Output the [x, y] coordinate of the center of the cell containing the given text.  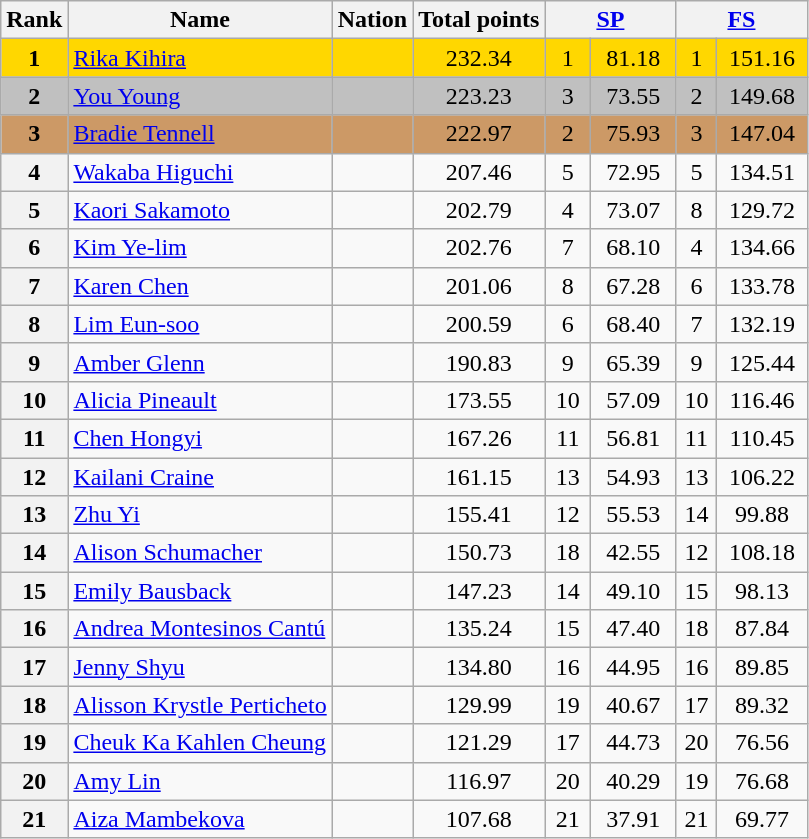
106.22 [762, 477]
201.06 [479, 286]
56.81 [634, 438]
129.99 [479, 705]
133.78 [762, 286]
Jenny Shyu [200, 667]
Alicia Pineault [200, 400]
Emily Bausback [200, 591]
76.68 [762, 781]
Bradie Tennell [200, 134]
147.04 [762, 134]
Andrea Montesinos Cantú [200, 629]
Nation [372, 20]
76.56 [762, 743]
Karen Chen [200, 286]
Rika Kihira [200, 58]
Aiza Mambekova [200, 819]
147.23 [479, 591]
134.80 [479, 667]
Kaori Sakamoto [200, 210]
110.45 [762, 438]
155.41 [479, 515]
108.18 [762, 553]
Amber Glenn [200, 362]
75.93 [634, 134]
132.19 [762, 324]
134.66 [762, 248]
202.79 [479, 210]
54.93 [634, 477]
200.59 [479, 324]
40.67 [634, 705]
116.97 [479, 781]
Total points [479, 20]
223.23 [479, 96]
149.68 [762, 96]
98.13 [762, 591]
173.55 [479, 400]
Alisson Krystle Perticheto [200, 705]
Chen Hongyi [200, 438]
69.77 [762, 819]
44.73 [634, 743]
Name [200, 20]
190.83 [479, 362]
202.76 [479, 248]
107.68 [479, 819]
44.95 [634, 667]
You Young [200, 96]
87.84 [762, 629]
65.39 [634, 362]
116.46 [762, 400]
73.55 [634, 96]
FS [742, 20]
121.29 [479, 743]
67.28 [634, 286]
37.91 [634, 819]
232.34 [479, 58]
222.97 [479, 134]
Rank [34, 20]
151.16 [762, 58]
81.18 [634, 58]
55.53 [634, 515]
Amy Lin [200, 781]
68.40 [634, 324]
Kim Ye-lim [200, 248]
42.55 [634, 553]
161.15 [479, 477]
57.09 [634, 400]
SP [610, 20]
150.73 [479, 553]
Kailani Craine [200, 477]
40.29 [634, 781]
129.72 [762, 210]
125.44 [762, 362]
167.26 [479, 438]
73.07 [634, 210]
89.85 [762, 667]
134.51 [762, 172]
Cheuk Ka Kahlen Cheung [200, 743]
99.88 [762, 515]
Lim Eun-soo [200, 324]
207.46 [479, 172]
Alison Schumacher [200, 553]
89.32 [762, 705]
Zhu Yi [200, 515]
47.40 [634, 629]
49.10 [634, 591]
Wakaba Higuchi [200, 172]
135.24 [479, 629]
68.10 [634, 248]
72.95 [634, 172]
